Identify which cell holds the provided text, then report its [x, y] central coordinate. 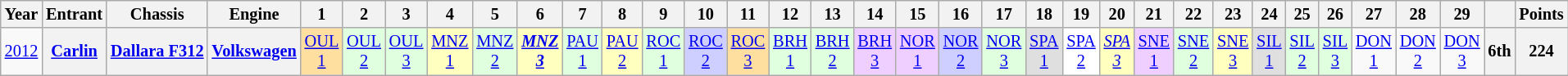
18 [1044, 14]
SIL3 [1335, 51]
Engine [254, 14]
24 [1269, 14]
Volkswagen [254, 51]
DON2 [1418, 51]
OUL2 [364, 51]
28 [1418, 14]
PAU1 [582, 51]
ROC1 [663, 51]
OUL3 [407, 51]
SPA1 [1044, 51]
ROC3 [748, 51]
Year [21, 14]
OUL1 [322, 51]
11 [748, 14]
NOR2 [961, 51]
BRH1 [790, 51]
9 [663, 14]
12 [790, 14]
19 [1080, 14]
PAU2 [623, 51]
22 [1193, 14]
2 [364, 14]
MNZ2 [495, 51]
SPA3 [1117, 51]
SNE3 [1233, 51]
Carlin [74, 51]
26 [1335, 14]
BRH3 [875, 51]
SIL1 [1269, 51]
29 [1462, 14]
DON1 [1374, 51]
224 [1541, 51]
DON3 [1462, 51]
Dallara F312 [157, 51]
SPA2 [1080, 51]
SNE1 [1154, 51]
27 [1374, 14]
2012 [21, 51]
13 [833, 14]
21 [1154, 14]
16 [961, 14]
Entrant [74, 14]
MNZ1 [449, 51]
3 [407, 14]
Chassis [157, 14]
ROC2 [706, 51]
25 [1302, 14]
10 [706, 14]
Points [1541, 14]
15 [918, 14]
MNZ3 [539, 51]
7 [582, 14]
BRH2 [833, 51]
4 [449, 14]
23 [1233, 14]
6th [1499, 51]
SIL2 [1302, 51]
14 [875, 14]
17 [1003, 14]
8 [623, 14]
1 [322, 14]
20 [1117, 14]
5 [495, 14]
6 [539, 14]
SNE2 [1193, 51]
NOR3 [1003, 51]
NOR1 [918, 51]
